Identify which cell holds the provided text, then report its [x, y] central coordinate. 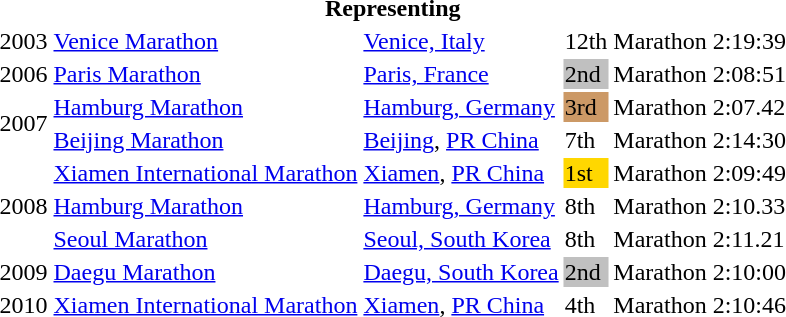
Xiamen International Marathon [206, 173]
Seoul Marathon [206, 239]
Venice, Italy [461, 41]
Xiamen, PR China [461, 173]
3rd [586, 107]
Paris, France [461, 74]
Venice Marathon [206, 41]
12th [586, 41]
Beijing Marathon [206, 140]
Daegu Marathon [206, 272]
Seoul, South Korea [461, 239]
Paris Marathon [206, 74]
Daegu, South Korea [461, 272]
1st [586, 173]
Beijing, PR China [461, 140]
7th [586, 140]
